From the cell containing the given text, extract its center point as (X, Y) coordinate. 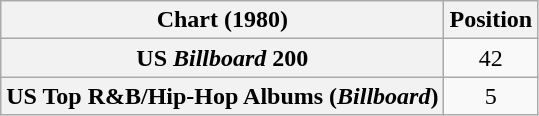
US Billboard 200 (222, 58)
US Top R&B/Hip-Hop Albums (Billboard) (222, 96)
5 (491, 96)
Position (491, 20)
Chart (1980) (222, 20)
42 (491, 58)
